Return (x, y) of the center of cell containing provided text 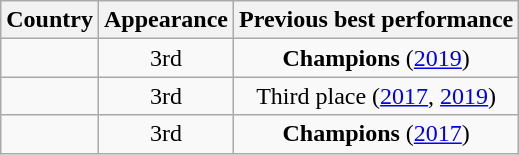
Champions (2019) (376, 58)
Previous best performance (376, 20)
Country (50, 20)
Appearance (166, 20)
Champions (2017) (376, 134)
Third place (2017, 2019) (376, 96)
